Return the (X, Y) coordinate for the center point of the cell that contains the specified text.  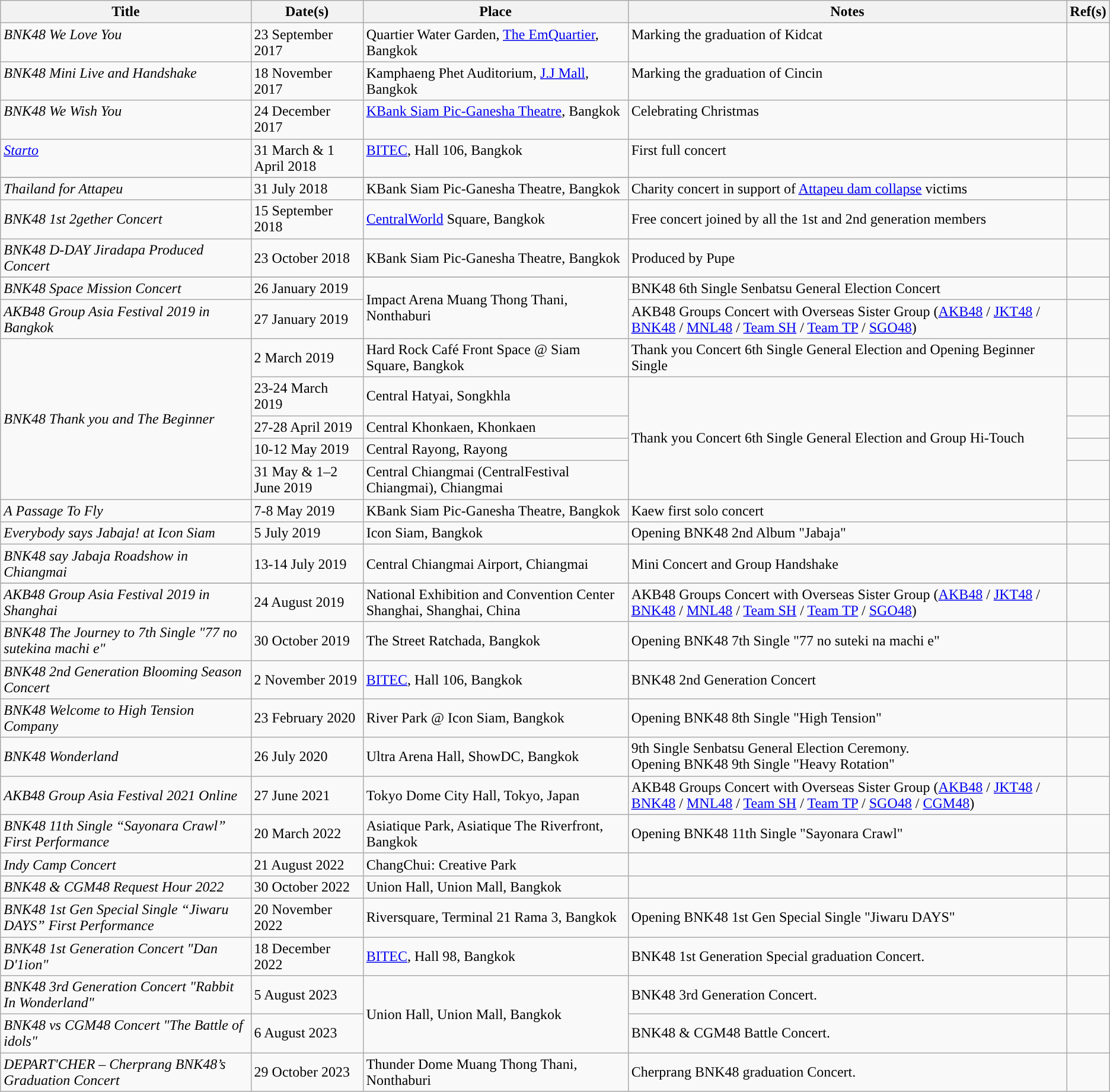
Central Chiangmai Airport, Chiangmai (496, 563)
Mini Concert and Group Handshake (847, 563)
BNK48 Space Mission Concert (126, 288)
Opening BNK48 11th Single "Sayonara Crawl" (847, 834)
Cherprang BNK48 graduation Concert. (847, 1072)
20 March 2022 (307, 834)
Asiatique Park, Asiatique The Riverfront, Bangkok (496, 834)
23 September 2017 (307, 43)
6 August 2023 (307, 1033)
Free concert joined by all the 1st and 2nd generation members (847, 219)
River Park @ Icon Siam, Bangkok (496, 718)
Produced by Pupe (847, 257)
ChangChui: Creative Park (496, 864)
Central Khonkaen, Khonkaen (496, 426)
Thank you Concert 6th Single General Election and Opening Beginner Single (847, 357)
Ultra Arena Hall, ShowDC, Bangkok (496, 757)
BNK48 We Wish You (126, 120)
BNK48 2nd Generation Concert (847, 680)
BNK48 2nd Generation Blooming Season Concert (126, 680)
BNK48 1st Gen Special Single “Jiwaru DAYS” First Performance (126, 917)
Celebrating Christmas (847, 120)
Quartier Water Garden, The EmQuartier, Bangkok (496, 43)
Notes (847, 12)
Icon Siam, Bangkok (496, 533)
AKB48 Group Asia Festival 2021 Online (126, 795)
BNK48 Thank you and The Beginner (126, 419)
Thunder Dome Muang Thong Thani, Nonthaburi (496, 1072)
BNK48 3rd Generation Concert. (847, 995)
Marking the graduation of Cincin (847, 81)
BNK48 vs CGM48 Concert "The Battle of idols" (126, 1033)
2 November 2019 (307, 680)
23 October 2018 (307, 257)
Impact Arena Muang Thong Thani, Nonthaburi (496, 307)
Opening BNK48 8th Single "High Tension" (847, 718)
Riversquare, Terminal 21 Rama 3, Bangkok (496, 917)
Central Rayong, Rayong (496, 450)
23 February 2020 (307, 718)
Thailand for Attapeu (126, 189)
BNK48 1st Generation Concert "Dan D'1ion" (126, 956)
DEPART'CHER – Cherprang BNK48’s Graduation Concert (126, 1072)
31 May & 1–2 June 2019 (307, 480)
Title (126, 12)
26 July 2020 (307, 757)
The Street Ratchada, Bangkok (496, 641)
2 March 2019 (307, 357)
31 July 2018 (307, 189)
Central Hatyai, Songkhla (496, 396)
Place (496, 12)
First full concert (847, 158)
Ref(s) (1088, 12)
AKB48 Group Asia Festival 2019 in Bangkok (126, 319)
5 August 2023 (307, 995)
31 March & 1 April 2018 (307, 158)
Opening BNK48 2nd Album "Jabaja" (847, 533)
BNK48 D-DAY Jiradapa Produced Concert (126, 257)
Opening BNK48 7th Single "77 no suteki na machi e" (847, 641)
AKB48 Group Asia Festival 2019 in Shanghai (126, 603)
BNK48 Mini Live and Handshake (126, 81)
7-8 May 2019 (307, 511)
BNK48 1st 2gether Concert (126, 219)
10-12 May 2019 (307, 450)
Date(s) (307, 12)
24 December 2017 (307, 120)
20 November 2022 (307, 917)
27-28 April 2019 (307, 426)
Hard Rock Café Front Space @ Siam Square, Bangkok (496, 357)
BNK48 1st Generation Special graduation Concert. (847, 956)
Thank you Concert 6th Single General Election and Group Hi-Touch (847, 438)
BNK48 & CGM48 Battle Concert. (847, 1033)
18 November 2017 (307, 81)
CentralWorld Square, Bangkok (496, 219)
26 January 2019 (307, 288)
BNK48 3rd Generation Concert "Rabbit In Wonderland" (126, 995)
BNK48 11th Single “Sayonara Crawl” First Performance (126, 834)
21 August 2022 (307, 864)
BNK48 6th Single Senbatsu General Election Concert (847, 288)
BNK48 Welcome to High Tension Company (126, 718)
5 July 2019 (307, 533)
BNK48 say Jabaja Roadshow in Chiangmai (126, 563)
23-24 March 2019 (307, 396)
BITEC, Hall 98, Bangkok (496, 956)
AKB48 Groups Concert with Overseas Sister Group (AKB48 / JKT48 / BNK48 / MNL48 / Team SH / Team TP / SGO48 / CGM48) (847, 795)
A Passage To Fly (126, 511)
29 October 2023 (307, 1072)
Kaew first solo concert (847, 511)
30 October 2022 (307, 887)
Indy Camp Concert (126, 864)
27 June 2021 (307, 795)
BNK48 & CGM48 Request Hour 2022 (126, 887)
BNK48 The Journey to 7th Single "77 no sutekina machi e" (126, 641)
BNK48 Wonderland (126, 757)
30 October 2019 (307, 641)
9th Single Senbatsu General Election Ceremony. Opening BNK48 9th Single "Heavy Rotation" (847, 757)
27 January 2019 (307, 319)
Charity concert in support of Attapeu dam collapse victims (847, 189)
13-14 July 2019 (307, 563)
Starto (126, 158)
BNK48 We Love You (126, 43)
Everybody says Jabaja! at Icon Siam (126, 533)
18 December 2022 (307, 956)
National Exhibition and Convention Center Shanghai, Shanghai, China (496, 603)
24 August 2019 (307, 603)
Marking the graduation of Kidcat (847, 43)
Central Chiangmai (CentralFestival Chiangmai), Chiangmai (496, 480)
Tokyo Dome City Hall, Tokyo, Japan (496, 795)
15 September 2018 (307, 219)
Opening BNK48 1st Gen Special Single "Jiwaru DAYS" (847, 917)
Kamphaeng Phet Auditorium, J.J Mall, Bangkok (496, 81)
